Pinpoint the cell where the given text exists, returning its [x, y] midpoint coordinate. 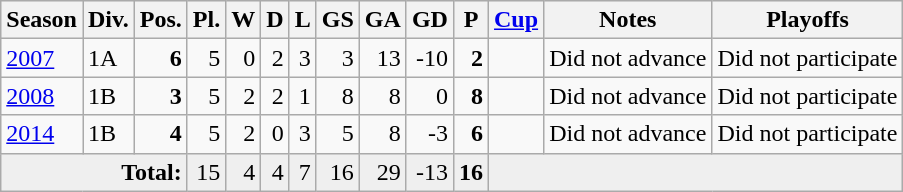
L [302, 20]
2014 [42, 134]
Playoffs [808, 20]
Pl. [206, 20]
GS [338, 20]
P [470, 20]
W [244, 20]
-10 [430, 58]
Pos. [160, 20]
-13 [430, 172]
Total: [94, 172]
GA [382, 20]
-3 [430, 134]
29 [382, 172]
15 [206, 172]
Season [42, 20]
13 [382, 58]
Cup [516, 20]
7 [302, 172]
Notes [628, 20]
1A [108, 58]
2007 [42, 58]
2008 [42, 96]
1 [302, 96]
D [275, 20]
Div. [108, 20]
GD [430, 20]
